Pinpoint the cell where the given text exists, returning its (x, y) midpoint coordinate. 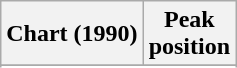
Peakposition (189, 34)
Chart (1990) (72, 34)
